Locate the cell with the specified text and output its [x, y] center coordinate. 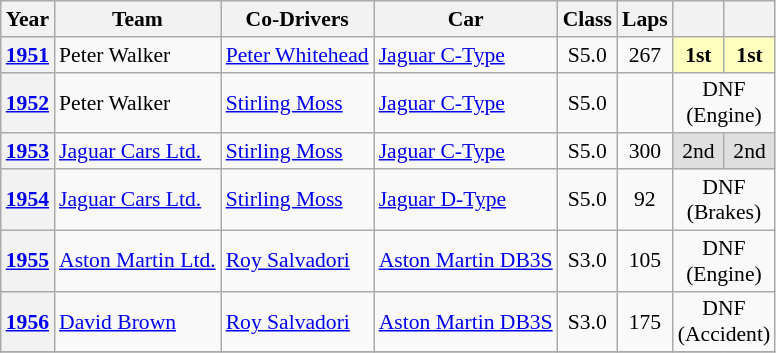
92 [645, 200]
300 [645, 152]
Jaguar D-Type [466, 200]
David Brown [138, 322]
Co-Drivers [298, 19]
Aston Martin Ltd. [138, 260]
1951 [28, 55]
175 [645, 322]
Laps [645, 19]
Team [138, 19]
1952 [28, 102]
Car [466, 19]
1956 [28, 322]
105 [645, 260]
Class [588, 19]
Peter Whitehead [298, 55]
1955 [28, 260]
1953 [28, 152]
1954 [28, 200]
DNF(Brakes) [724, 200]
267 [645, 55]
Year [28, 19]
DNF(Accident) [724, 322]
